Find where the given text appears and provide that cell's center as [X, Y] coordinate. 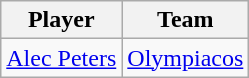
Player [62, 20]
Olympiacos [186, 58]
Alec Peters [62, 58]
Team [186, 20]
